From the cell containing the given text, extract its center point as [x, y] coordinate. 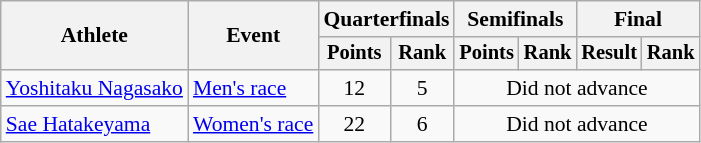
Athlete [94, 36]
Women's race [253, 124]
22 [354, 124]
5 [422, 88]
12 [354, 88]
Semifinals [515, 19]
6 [422, 124]
Quarterfinals [386, 19]
Yoshitaku Nagasako [94, 88]
Final [638, 19]
Event [253, 36]
Men's race [253, 88]
Sae Hatakeyama [94, 124]
Result [609, 54]
